Determine the [x, y] coordinate at the center of the cell enclosing the given text.  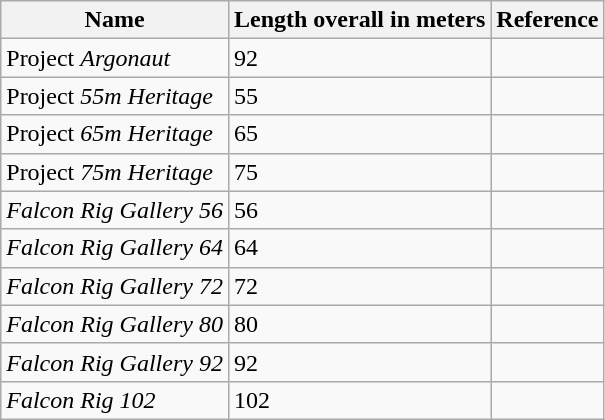
65 [359, 134]
Name [115, 20]
102 [359, 400]
Falcon Rig Gallery 92 [115, 362]
64 [359, 248]
Project 75m Heritage [115, 172]
Length overall in meters [359, 20]
55 [359, 96]
Project Argonaut [115, 58]
75 [359, 172]
Falcon Rig 102 [115, 400]
Falcon Rig Gallery 72 [115, 286]
Project 55m Heritage [115, 96]
Project 65m Heritage [115, 134]
Reference [548, 20]
Falcon Rig Gallery 56 [115, 210]
80 [359, 324]
56 [359, 210]
72 [359, 286]
Falcon Rig Gallery 64 [115, 248]
Falcon Rig Gallery 80 [115, 324]
